Search for the cell housing the specified text and yield its (x, y) center coordinate. 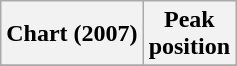
Peakposition (189, 34)
Chart (2007) (72, 34)
